For the text-containing cell, return its midpoint in (x, y) coordinate format. 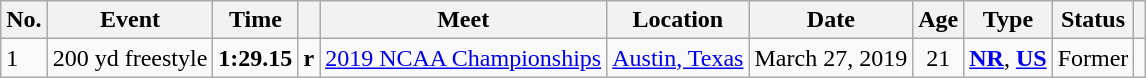
Meet (464, 20)
NR, US (1008, 58)
Date (831, 20)
r (309, 58)
21 (938, 58)
No. (24, 20)
200 yd freestyle (130, 58)
Age (938, 20)
Former (1093, 58)
Type (1008, 20)
Location (678, 20)
2019 NCAA Championships (464, 58)
March 27, 2019 (831, 58)
Status (1093, 20)
Event (130, 20)
1:29.15 (256, 58)
1 (24, 58)
Time (256, 20)
Austin, Texas (678, 58)
